Return [X, Y] of the center of cell containing provided text 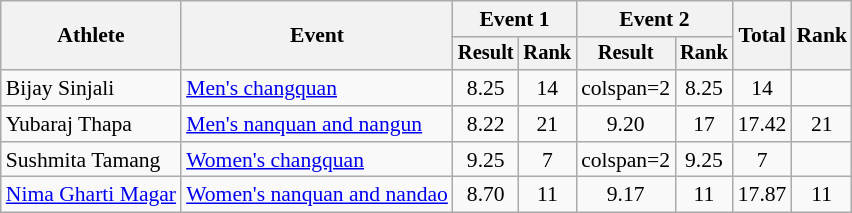
Event 2 [654, 19]
Athlete [91, 36]
8.70 [486, 195]
Men's nanquan and nangun [317, 124]
Event [317, 36]
Women's nanquan and nandao [317, 195]
Bijay Sinjali [91, 88]
Men's changquan [317, 88]
Event 1 [514, 19]
17 [704, 124]
9.20 [626, 124]
17.87 [762, 195]
Total [762, 36]
8.22 [486, 124]
17.42 [762, 124]
Sushmita Tamang [91, 160]
Yubaraj Thapa [91, 124]
9.17 [626, 195]
Women's changquan [317, 160]
Nima Gharti Magar [91, 195]
